Find where the given text appears and provide that cell's center as (x, y) coordinate. 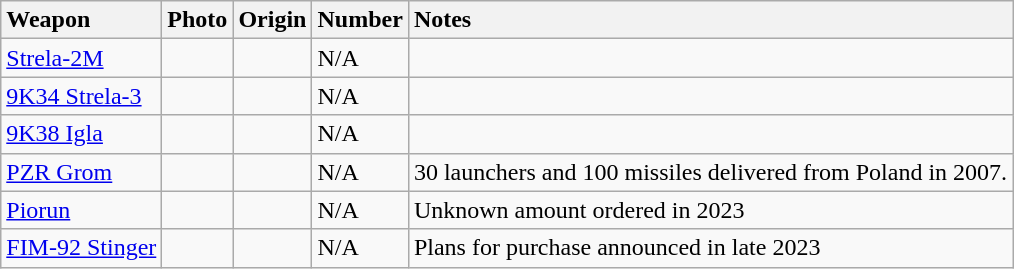
PZR Grom (82, 172)
Notes (710, 20)
Strela-2M (82, 58)
Photo (198, 20)
Unknown amount ordered in 2023 (710, 210)
Piorun (82, 210)
FIM-92 Stinger (82, 248)
Plans for purchase announced in late 2023 (710, 248)
Weapon (82, 20)
Number (360, 20)
30 launchers and 100 missiles delivered from Poland in 2007. (710, 172)
9K38 Igla (82, 134)
Origin (272, 20)
9K34 Strela-3 (82, 96)
